Detect which cell encompasses the target text, then output its (X, Y) center coordinate. 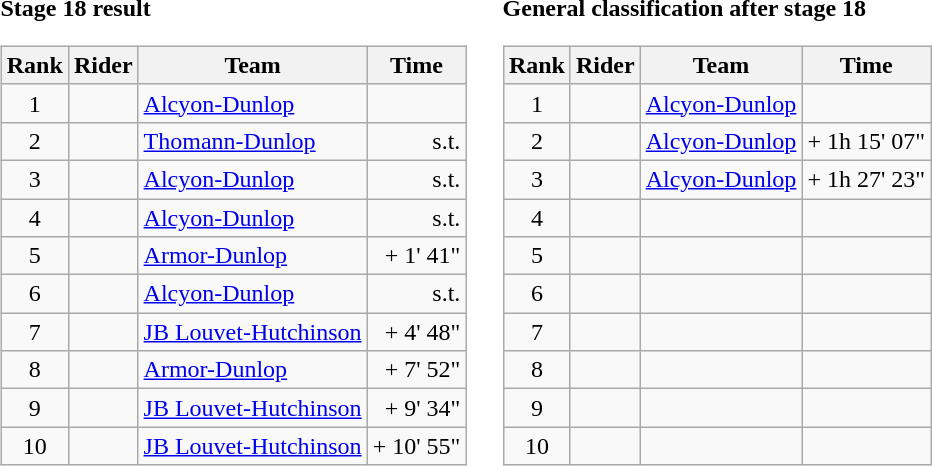
+ 4' 48" (416, 332)
+ 1h 15' 07" (866, 141)
+ 1' 41" (416, 256)
+ 10' 55" (416, 446)
Thomann-Dunlop (252, 141)
+ 9' 34" (416, 408)
+ 7' 52" (416, 370)
+ 1h 27' 23" (866, 179)
